For the text-containing cell, return its midpoint in [x, y] coordinate format. 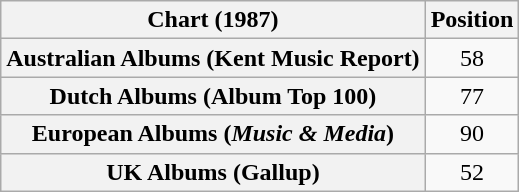
58 [472, 58]
Dutch Albums (Album Top 100) [213, 96]
52 [472, 172]
Australian Albums (Kent Music Report) [213, 58]
Position [472, 20]
77 [472, 96]
90 [472, 134]
UK Albums (Gallup) [213, 172]
European Albums (Music & Media) [213, 134]
Chart (1987) [213, 20]
